Find where the given text appears and provide that cell's center as [x, y] coordinate. 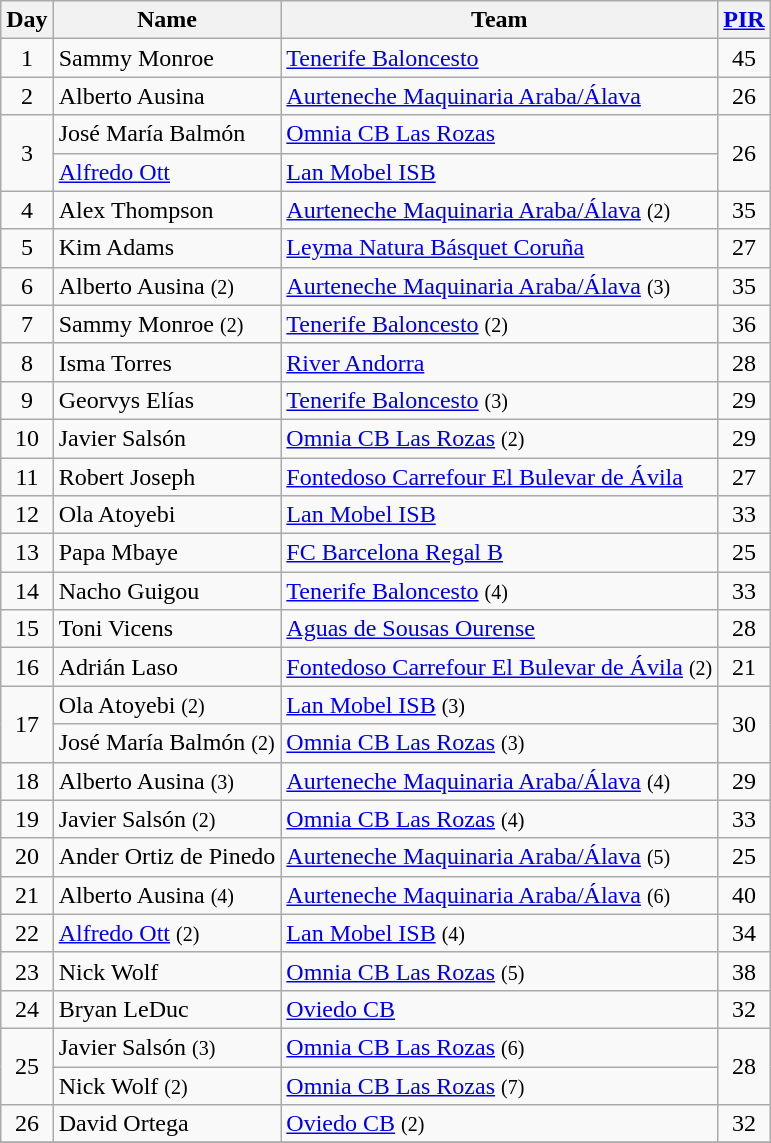
13 [27, 553]
Aurteneche Maquinaria Araba/Álava (2) [500, 210]
Ander Ortiz de Pinedo [167, 857]
40 [744, 895]
17 [27, 724]
Alberto Ausina (2) [167, 286]
Bryan LeDuc [167, 1009]
Adrián Laso [167, 667]
Leyma Natura Básquet Coruña [500, 248]
23 [27, 971]
Omnia CB Las Rozas (7) [500, 1085]
Oviedo CB [500, 1009]
Tenerife Baloncesto (4) [500, 591]
Isma Torres [167, 362]
10 [27, 438]
José María Balmón [167, 134]
David Ortega [167, 1124]
Omnia CB Las Rozas (2) [500, 438]
Aguas de Sousas Ourense [500, 629]
Day [27, 20]
Omnia CB Las Rozas (4) [500, 819]
Alex Thompson [167, 210]
16 [27, 667]
Ola Atoyebi (2) [167, 705]
José María Balmón (2) [167, 743]
Tenerife Baloncesto (3) [500, 400]
Aurteneche Maquinaria Araba/Álava (4) [500, 781]
Aurteneche Maquinaria Araba/Álava (3) [500, 286]
River Andorra [500, 362]
6 [27, 286]
15 [27, 629]
Alberto Ausina (4) [167, 895]
2 [27, 96]
Sammy Monroe (2) [167, 324]
Omnia CB Las Rozas [500, 134]
Lan Mobel ISB (3) [500, 705]
Tenerife Baloncesto (2) [500, 324]
Georvys Elías [167, 400]
Sammy Monroe [167, 58]
36 [744, 324]
Alberto Ausina (3) [167, 781]
Aurteneche Maquinaria Araba/Álava (6) [500, 895]
Javier Salsón (3) [167, 1047]
1 [27, 58]
24 [27, 1009]
Aurteneche Maquinaria Araba/Álava (5) [500, 857]
19 [27, 819]
FC Barcelona Regal B [500, 553]
Fontedoso Carrefour El Bulevar de Ávila [500, 477]
34 [744, 933]
Aurteneche Maquinaria Araba/Álava [500, 96]
Tenerife Baloncesto [500, 58]
22 [27, 933]
9 [27, 400]
Toni Vicens [167, 629]
Alfredo Ott (2) [167, 933]
Lan Mobel ISB (4) [500, 933]
Alberto Ausina [167, 96]
Oviedo CB (2) [500, 1124]
Name [167, 20]
4 [27, 210]
14 [27, 591]
Robert Joseph [167, 477]
18 [27, 781]
PIR [744, 20]
Nacho Guigou [167, 591]
11 [27, 477]
38 [744, 971]
20 [27, 857]
30 [744, 724]
Nick Wolf [167, 971]
Alfredo Ott [167, 172]
Ola Atoyebi [167, 515]
12 [27, 515]
Javier Salsón [167, 438]
Javier Salsón (2) [167, 819]
Omnia CB Las Rozas (5) [500, 971]
Papa Mbaye [167, 553]
Kim Adams [167, 248]
Omnia CB Las Rozas (3) [500, 743]
Nick Wolf (2) [167, 1085]
Fontedoso Carrefour El Bulevar de Ávila (2) [500, 667]
3 [27, 153]
Team [500, 20]
45 [744, 58]
5 [27, 248]
8 [27, 362]
Omnia CB Las Rozas (6) [500, 1047]
7 [27, 324]
